Determine the [X, Y] coordinate at the center of the cell enclosing the given text.  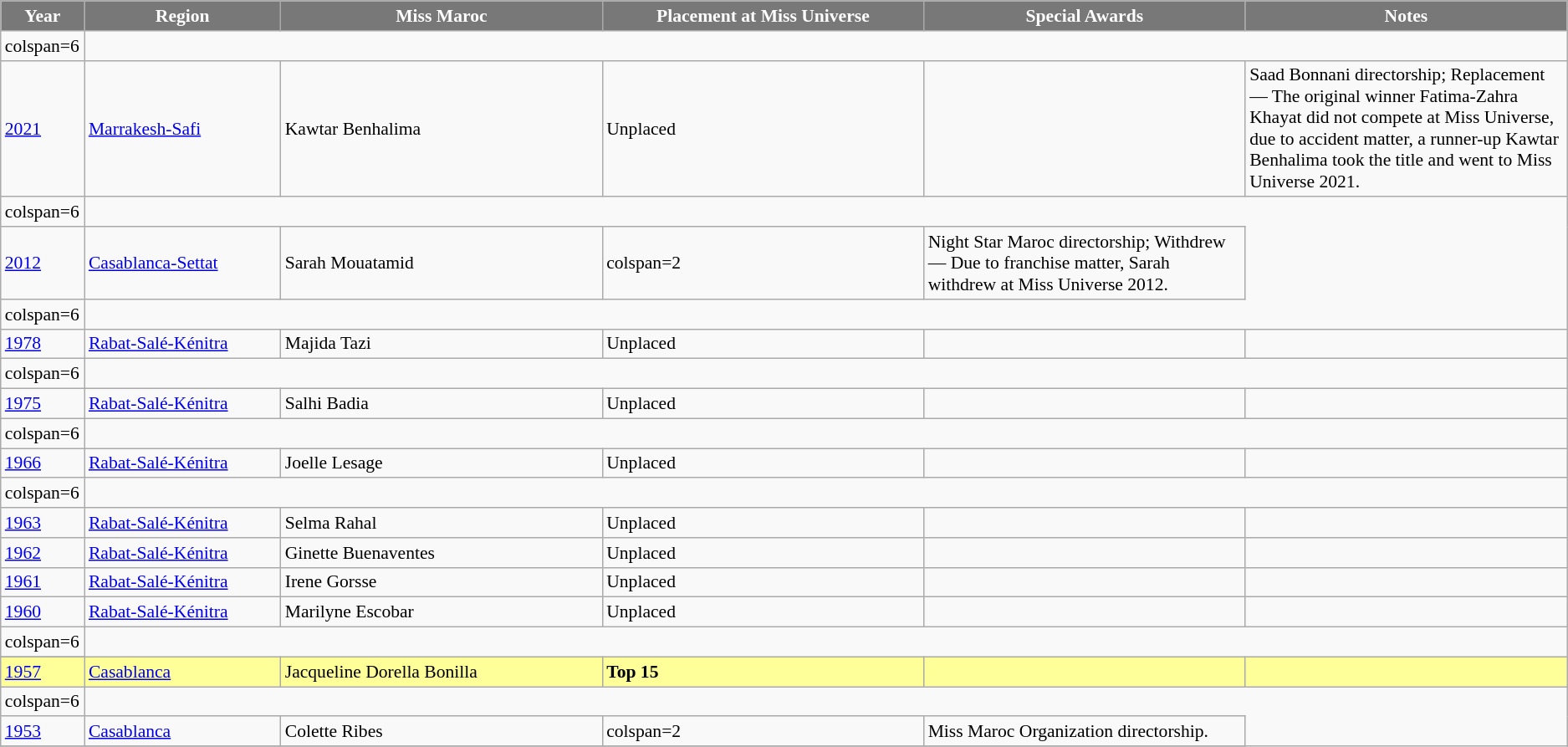
Placement at Miss Universe [763, 16]
Selma Rahal [442, 523]
1962 [43, 553]
Colette Ribes [442, 732]
1966 [43, 463]
Casablanca-Settat [182, 263]
Night Star Maroc directorship; Withdrew — Due to franchise matter, Sarah withdrew at Miss Universe 2012. [1085, 263]
1961 [43, 582]
Marrakesh-Safi [182, 129]
2012 [43, 263]
1975 [43, 404]
Sarah Mouatamid [442, 263]
Ginette Buenaventes [442, 553]
Majida Tazi [442, 344]
Year [43, 16]
Special Awards [1085, 16]
Region [182, 16]
2021 [43, 129]
Jacqueline Dorella Bonilla [442, 672]
1978 [43, 344]
Joelle Lesage [442, 463]
1957 [43, 672]
Salhi Badia [442, 404]
Miss Maroc Organization directorship. [1085, 732]
Top 15 [763, 672]
Irene Gorsse [442, 582]
Marilyne Escobar [442, 612]
Miss Maroc [442, 16]
Notes [1407, 16]
1960 [43, 612]
Kawtar Benhalima [442, 129]
1963 [43, 523]
1953 [43, 732]
